For the text-containing cell, return its midpoint in (X, Y) coordinate format. 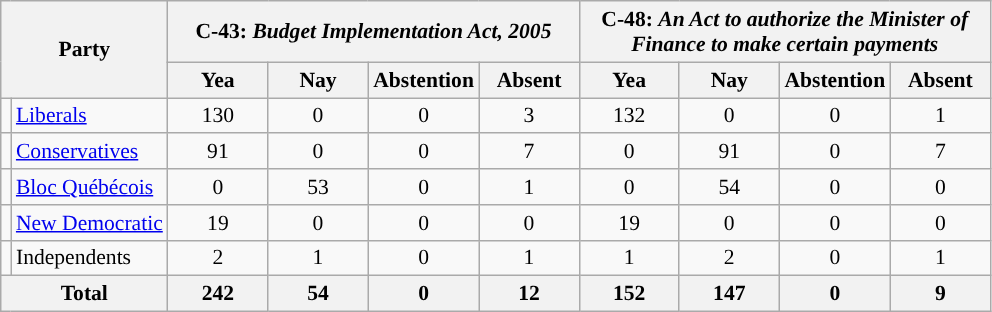
3 (529, 116)
12 (529, 294)
C-48: An Act to authorize the Minister of Finance to make certain payments (784, 32)
147 (729, 294)
Liberals (90, 116)
132 (629, 116)
C-43: Budget Implementation Act, 2005 (374, 32)
Party (84, 50)
Independents (90, 258)
242 (218, 294)
152 (629, 294)
Bloc Québécois (90, 187)
9 (940, 294)
New Democratic (90, 223)
53 (318, 187)
Total (84, 294)
130 (218, 116)
Conservatives (90, 152)
